Determine the [X, Y] coordinate at the center of the cell enclosing the given text.  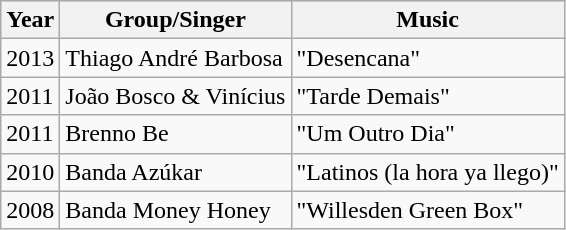
Thiago André Barbosa [176, 58]
João Bosco & Vinícius [176, 96]
"Tarde Demais" [428, 96]
2008 [30, 210]
Group/Singer [176, 20]
"Um Outro Dia" [428, 134]
Year [30, 20]
Brenno Be [176, 134]
2013 [30, 58]
Banda Money Honey [176, 210]
"Desencana" [428, 58]
"Willesden Green Box" [428, 210]
2010 [30, 172]
Banda Azúkar [176, 172]
Music [428, 20]
"Latinos (la hora ya llego)" [428, 172]
